Return the [x, y] coordinate for the center point of the cell that contains the specified text.  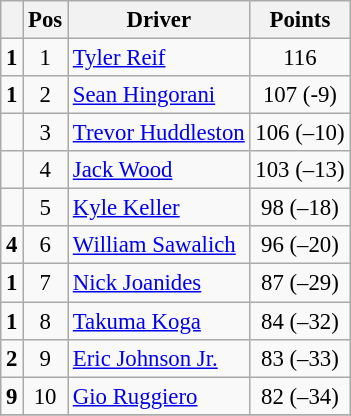
116 [300, 58]
7 [46, 283]
Jack Wood [160, 170]
5 [46, 208]
Kyle Keller [160, 208]
Pos [46, 20]
96 (–20) [300, 245]
83 (–33) [300, 358]
98 (–18) [300, 208]
Driver [160, 20]
Points [300, 20]
6 [46, 245]
82 (–34) [300, 396]
106 (–10) [300, 133]
Sean Hingorani [160, 95]
Gio Ruggiero [160, 396]
William Sawalich [160, 245]
10 [46, 396]
107 (-9) [300, 95]
Takuma Koga [160, 321]
87 (–29) [300, 283]
Nick Joanides [160, 283]
84 (–32) [300, 321]
3 [46, 133]
Eric Johnson Jr. [160, 358]
103 (–13) [300, 170]
8 [46, 321]
Trevor Huddleston [160, 133]
Tyler Reif [160, 58]
